Output the (x, y) coordinate of the center of the cell containing the given text.  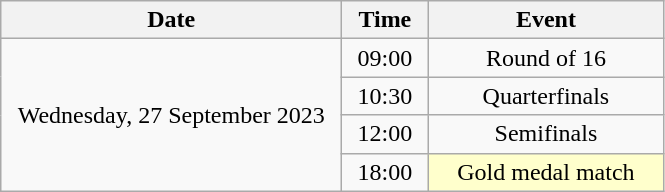
09:00 (385, 58)
Gold medal match (546, 172)
Date (172, 20)
Time (385, 20)
Wednesday, 27 September 2023 (172, 115)
18:00 (385, 172)
Event (546, 20)
Quarterfinals (546, 96)
10:30 (385, 96)
12:00 (385, 134)
Semifinals (546, 134)
Round of 16 (546, 58)
